Find where the given text appears and provide that cell's center as (x, y) coordinate. 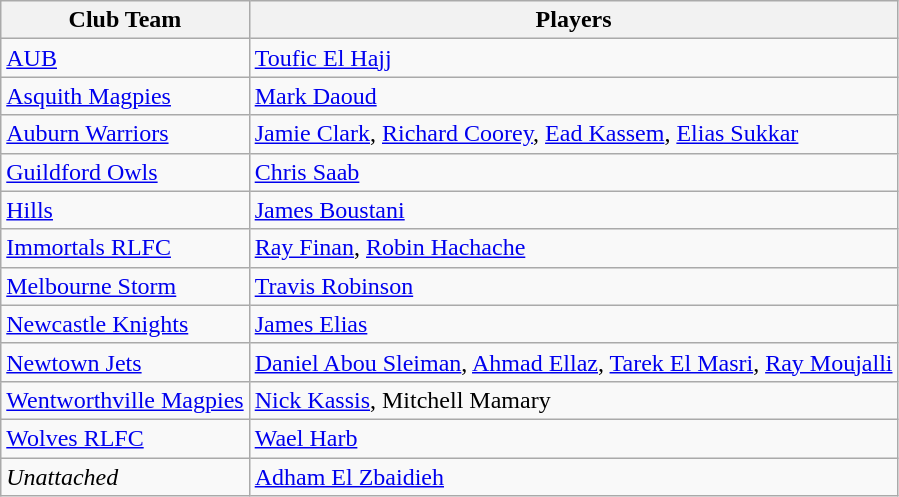
Newtown Jets (125, 362)
Immortals RLFC (125, 248)
Hills (125, 210)
Wolves RLFC (125, 438)
Nick Kassis, Mitchell Mamary (574, 400)
Auburn Warriors (125, 134)
Chris Saab (574, 172)
Melbourne Storm (125, 286)
Unattached (125, 477)
James Elias (574, 324)
Club Team (125, 20)
Wael Harb (574, 438)
Toufic El Hajj (574, 58)
Jamie Clark, Richard Coorey, Ead Kassem, Elias Sukkar (574, 134)
Adham El Zbaidieh (574, 477)
Travis Robinson (574, 286)
Mark Daoud (574, 96)
Ray Finan, Robin Hachache (574, 248)
Newcastle Knights (125, 324)
Guildford Owls (125, 172)
James Boustani (574, 210)
Daniel Abou Sleiman, Ahmad Ellaz, Tarek El Masri, Ray Moujalli (574, 362)
Wentworthville Magpies (125, 400)
Players (574, 20)
AUB (125, 58)
Asquith Magpies (125, 96)
